Capture the cell that displays the provided text and extract its (x, y) central coordinate. 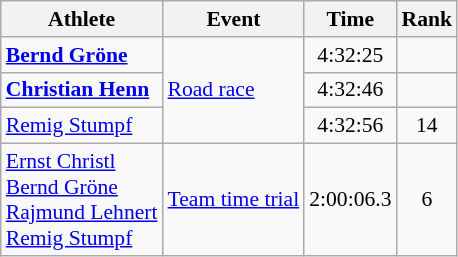
2:00:06.3 (350, 200)
Christian Henn (82, 90)
4:32:46 (350, 90)
Athlete (82, 19)
6 (428, 200)
Road race (234, 90)
14 (428, 126)
Event (234, 19)
Rank (428, 19)
Time (350, 19)
Ernst ChristlBernd GröneRajmund LehnertRemig Stumpf (82, 200)
Bernd Gröne (82, 55)
4:32:25 (350, 55)
4:32:56 (350, 126)
Team time trial (234, 200)
Remig Stumpf (82, 126)
